Extract the [x, y] coordinate from the center of the cell holding the provided text.  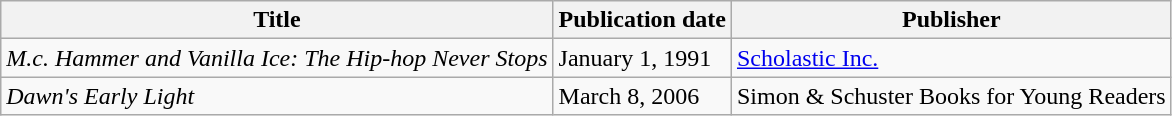
March 8, 2006 [642, 96]
January 1, 1991 [642, 58]
M.c. Hammer and Vanilla Ice: The Hip-hop Never Stops [277, 58]
Title [277, 20]
Dawn's Early Light [277, 96]
Scholastic Inc. [951, 58]
Publication date [642, 20]
Simon & Schuster Books for Young Readers [951, 96]
Publisher [951, 20]
